Identify which cell holds the provided text, then report its [X, Y] central coordinate. 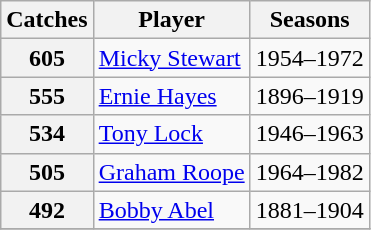
1964–1982 [310, 172]
555 [47, 96]
492 [47, 210]
Bobby Abel [172, 210]
1954–1972 [310, 58]
1946–1963 [310, 134]
Seasons [310, 20]
Player [172, 20]
Ernie Hayes [172, 96]
505 [47, 172]
1896–1919 [310, 96]
534 [47, 134]
Micky Stewart [172, 58]
1881–1904 [310, 210]
Catches [47, 20]
Tony Lock [172, 134]
605 [47, 58]
Graham Roope [172, 172]
